Capture the cell that displays the provided text and extract its [x, y] central coordinate. 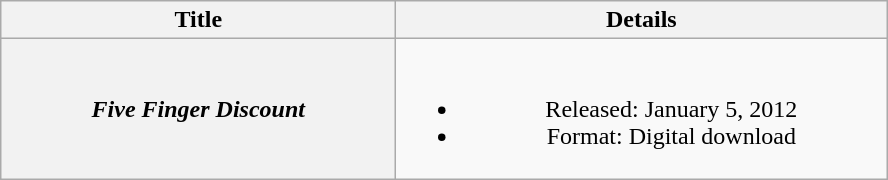
Details [642, 20]
Five Finger Discount [198, 109]
Title [198, 20]
Released: January 5, 2012Format: Digital download [642, 109]
